Locate the cell with the specified text and output its [X, Y] center coordinate. 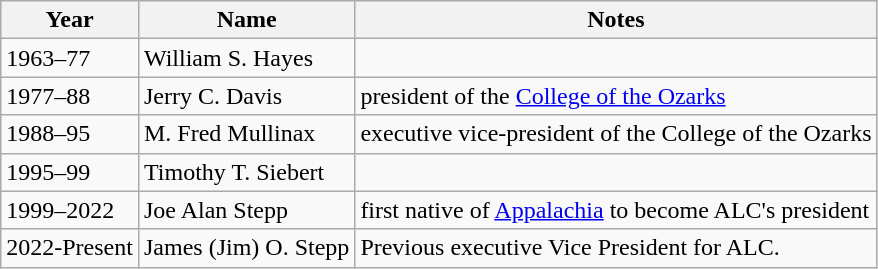
Name [246, 20]
executive vice-president of the College of the Ozarks [616, 134]
1988–95 [70, 134]
M. Fred Mullinax [246, 134]
1977–88 [70, 96]
Timothy T. Siebert [246, 172]
Notes [616, 20]
first native of Appalachia to become ALC's president [616, 210]
president of the College of the Ozarks [616, 96]
Previous executive Vice President for ALC. [616, 248]
Year [70, 20]
Joe Alan Stepp [246, 210]
Jerry C. Davis [246, 96]
2022-Present [70, 248]
William S. Hayes [246, 58]
1999–2022 [70, 210]
1995–99 [70, 172]
1963–77 [70, 58]
James (Jim) O. Stepp [246, 248]
